Pinpoint the cell where the given text exists, returning its (X, Y) midpoint coordinate. 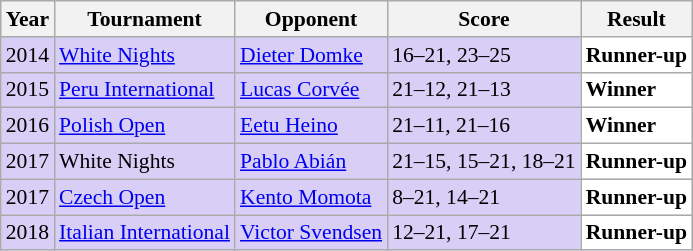
Score (484, 19)
2016 (28, 126)
16–21, 23–25 (484, 55)
21–12, 21–13 (484, 90)
Tournament (144, 19)
Lucas Corvée (311, 90)
Peru International (144, 90)
Year (28, 19)
Kento Momota (311, 197)
8–21, 14–21 (484, 197)
2015 (28, 90)
Pablo Abián (311, 162)
Czech Open (144, 197)
21–15, 15–21, 18–21 (484, 162)
Opponent (311, 19)
Victor Svendsen (311, 233)
21–11, 21–16 (484, 126)
12–21, 17–21 (484, 233)
Polish Open (144, 126)
Eetu Heino (311, 126)
2014 (28, 55)
Result (636, 19)
Dieter Domke (311, 55)
2018 (28, 233)
Italian International (144, 233)
